Find where the given text appears and provide that cell's center as (X, Y) coordinate. 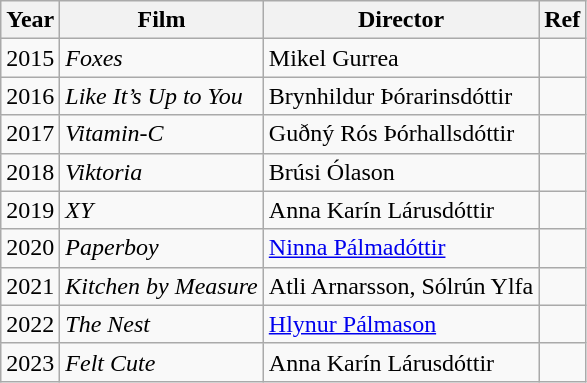
Director (400, 20)
2015 (30, 58)
Ref (562, 20)
Like It’s Up to You (162, 96)
Brúsi Ólason (400, 172)
2022 (30, 324)
Paperboy (162, 248)
2023 (30, 362)
Brynhildur Þórarinsdóttir (400, 96)
Felt Cute (162, 362)
2016 (30, 96)
Ninna Pálmadóttir (400, 248)
Foxes (162, 58)
2019 (30, 210)
Guðný Rós Þórhallsdóttir (400, 134)
2017 (30, 134)
2021 (30, 286)
Mikel Gurrea (400, 58)
Hlynur Pálmason (400, 324)
Kitchen by Measure (162, 286)
XY (162, 210)
2020 (30, 248)
Vitamin-C (162, 134)
Film (162, 20)
Atli Arnarsson, Sólrún Ylfa (400, 286)
2018 (30, 172)
Year (30, 20)
Viktoria (162, 172)
The Nest (162, 324)
